Return the (x, y) coordinate for the center point of the cell that contains the specified text.  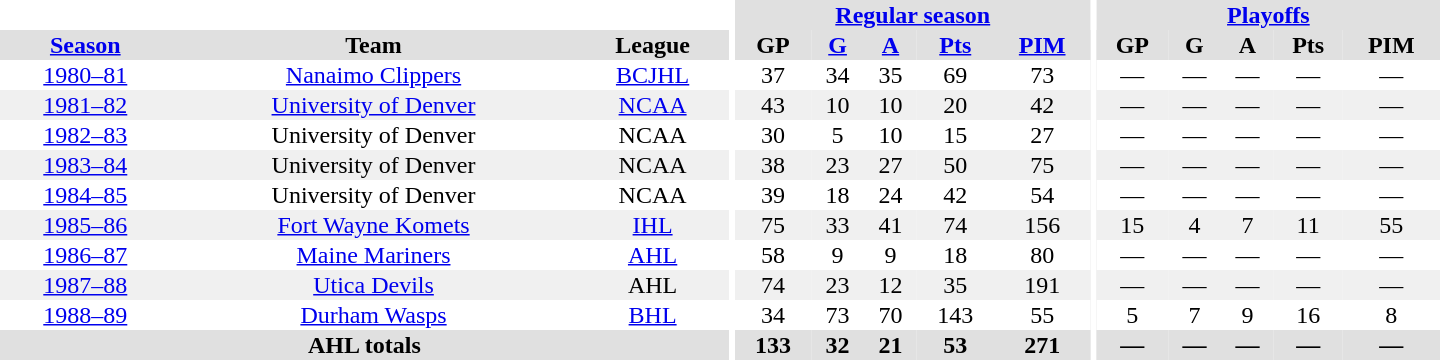
4 (1194, 225)
11 (1308, 225)
Regular season (913, 15)
1981–82 (86, 105)
IHL (652, 225)
191 (1042, 285)
133 (773, 345)
43 (773, 105)
1986–87 (86, 255)
Maine Mariners (374, 255)
50 (955, 165)
Utica Devils (374, 285)
1980–81 (86, 75)
70 (890, 315)
20 (955, 105)
32 (838, 345)
271 (1042, 345)
8 (1391, 315)
12 (890, 285)
39 (773, 195)
53 (955, 345)
24 (890, 195)
BCJHL (652, 75)
1987–88 (86, 285)
Season (86, 45)
Fort Wayne Komets (374, 225)
54 (1042, 195)
Playoffs (1268, 15)
1988–89 (86, 315)
33 (838, 225)
Team (374, 45)
1985–86 (86, 225)
Durham Wasps (374, 315)
69 (955, 75)
1982–83 (86, 135)
30 (773, 135)
38 (773, 165)
21 (890, 345)
Nanaimo Clippers (374, 75)
80 (1042, 255)
BHL (652, 315)
1983–84 (86, 165)
16 (1308, 315)
1984–85 (86, 195)
League (652, 45)
156 (1042, 225)
AHL totals (364, 345)
143 (955, 315)
41 (890, 225)
37 (773, 75)
58 (773, 255)
